Identify which cell holds the provided text, then report its [X, Y] central coordinate. 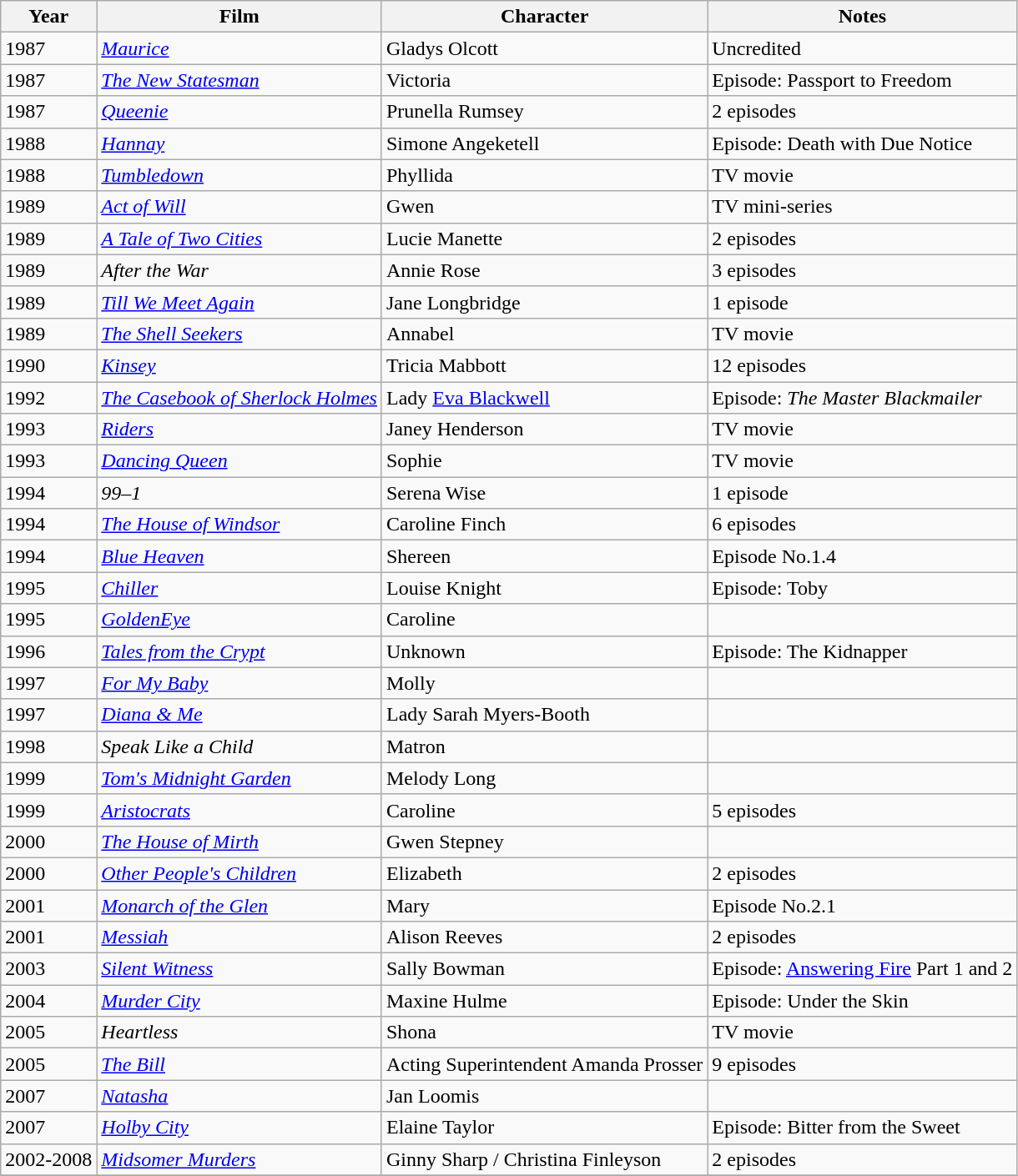
For My Baby [239, 683]
Matron [544, 746]
The Casebook of Sherlock Holmes [239, 398]
Blue Heaven [239, 556]
Riders [239, 430]
Phyllida [544, 175]
12 episodes [863, 365]
Monarch of the Glen [239, 905]
99–1 [239, 493]
Tales from the Crypt [239, 651]
Holby City [239, 1128]
Caroline Finch [544, 525]
Episode No.1.4 [863, 556]
Other People's Children [239, 873]
Episode: Toby [863, 588]
Episode: The Kidnapper [863, 651]
TV mini-series [863, 207]
Silent Witness [239, 969]
Mary [544, 905]
Messiah [239, 937]
The Bill [239, 1064]
Gwen [544, 207]
Tricia Mabbott [544, 365]
A Tale of Two Cities [239, 239]
Melody Long [544, 778]
Tom's Midnight Garden [239, 778]
Maurice [239, 48]
Janey Henderson [544, 430]
Film [239, 17]
Chiller [239, 588]
Episode: Passport to Freedom [863, 80]
1998 [48, 746]
The House of Windsor [239, 525]
The House of Mirth [239, 842]
Kinsey [239, 365]
GoldenEye [239, 620]
Unknown [544, 651]
Character [544, 17]
Maxine Hulme [544, 1001]
Diana & Me [239, 715]
Midsomer Murders [239, 1159]
Sophie [544, 461]
Jan Loomis [544, 1096]
Molly [544, 683]
Natasha [239, 1096]
1996 [48, 651]
1990 [48, 365]
2002-2008 [48, 1159]
Gladys Olcott [544, 48]
6 episodes [863, 525]
Lady Eva Blackwell [544, 398]
Louise Knight [544, 588]
Alison Reeves [544, 937]
Murder City [239, 1001]
Aristocrats [239, 810]
Gwen Stepney [544, 842]
Simone Angeketell [544, 143]
Ginny Sharp / Christina Finleyson [544, 1159]
Till We Meet Again [239, 302]
The Shell Seekers [239, 334]
Year [48, 17]
Speak Like a Child [239, 746]
Episode: Answering Fire Part 1 and 2 [863, 969]
Hannay [239, 143]
Uncredited [863, 48]
After the War [239, 270]
Heartless [239, 1033]
Tumbledown [239, 175]
The New Statesman [239, 80]
Jane Longbridge [544, 302]
9 episodes [863, 1064]
2003 [48, 969]
Episode: The Master Blackmailer [863, 398]
Victoria [544, 80]
Sally Bowman [544, 969]
Serena Wise [544, 493]
Notes [863, 17]
Lucie Manette [544, 239]
Elaine Taylor [544, 1128]
3 episodes [863, 270]
Elizabeth [544, 873]
Episode: Under the Skin [863, 1001]
Shona [544, 1033]
1992 [48, 398]
Queenie [239, 112]
Lady Sarah Myers-Booth [544, 715]
Dancing Queen [239, 461]
5 episodes [863, 810]
Act of Will [239, 207]
Annabel [544, 334]
Annie Rose [544, 270]
2004 [48, 1001]
Shereen [544, 556]
Episode: Bitter from the Sweet [863, 1128]
Prunella Rumsey [544, 112]
Acting Superintendent Amanda Prosser [544, 1064]
Episode: Death with Due Notice [863, 143]
Episode No.2.1 [863, 905]
